Extract the [x, y] coordinate from the center of the cell holding the provided text.  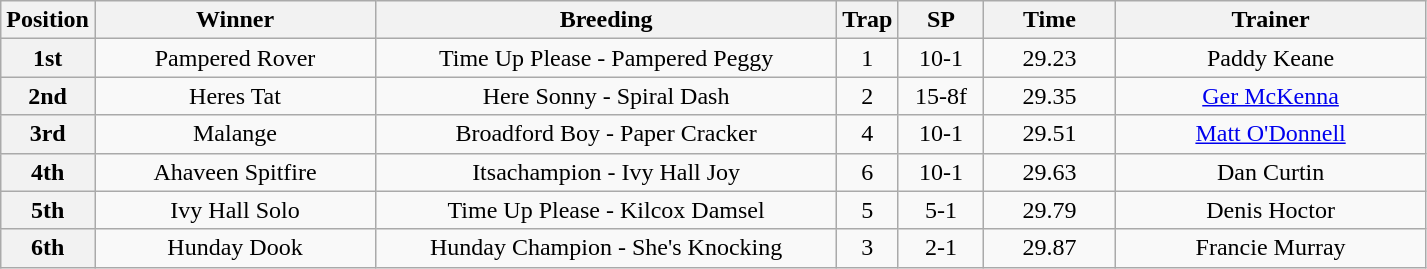
Malange [234, 134]
SP [941, 20]
29.63 [1050, 172]
Trap [868, 20]
29.51 [1050, 134]
5 [868, 210]
Denis Hoctor [1270, 210]
Paddy Keane [1270, 58]
Winner [234, 20]
29.87 [1050, 248]
Broadford Boy - Paper Cracker [606, 134]
Hunday Dook [234, 248]
1st [48, 58]
Trainer [1270, 20]
Heres Tat [234, 96]
Matt O'Donnell [1270, 134]
5-1 [941, 210]
5th [48, 210]
Pampered Rover [234, 58]
Breeding [606, 20]
Ahaveen Spitfire [234, 172]
15-8f [941, 96]
2nd [48, 96]
Itsachampion - Ivy Hall Joy [606, 172]
2 [868, 96]
Ivy Hall Solo [234, 210]
Hunday Champion - She's Knocking [606, 248]
3rd [48, 134]
3 [868, 248]
Francie Murray [1270, 248]
6th [48, 248]
Time Up Please - Kilcox Damsel [606, 210]
Time Up Please - Pampered Peggy [606, 58]
Here Sonny - Spiral Dash [606, 96]
6 [868, 172]
4 [868, 134]
Ger McKenna [1270, 96]
4th [48, 172]
1 [868, 58]
29.35 [1050, 96]
Time [1050, 20]
29.23 [1050, 58]
2-1 [941, 248]
Dan Curtin [1270, 172]
Position [48, 20]
29.79 [1050, 210]
